Return the [x, y] coordinate for the center point of the cell that contains the specified text.  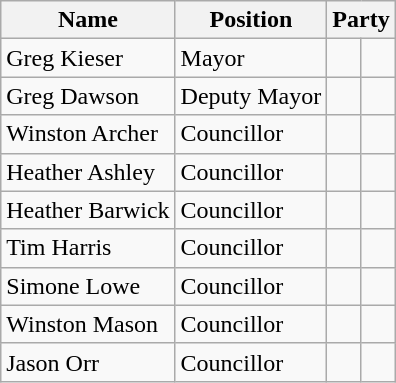
Winston Archer [88, 134]
Deputy Mayor [251, 96]
Tim Harris [88, 248]
Jason Orr [88, 362]
Party [361, 20]
Heather Ashley [88, 172]
Winston Mason [88, 324]
Greg Kieser [88, 58]
Simone Lowe [88, 286]
Heather Barwick [88, 210]
Name [88, 20]
Greg Dawson [88, 96]
Position [251, 20]
Mayor [251, 58]
